Extract the [x, y] coordinate from the center of the cell holding the provided text.  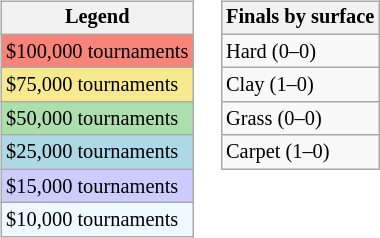
$10,000 tournaments [97, 220]
Legend [97, 18]
Hard (0–0) [300, 51]
Finals by surface [300, 18]
$15,000 tournaments [97, 186]
$25,000 tournaments [97, 152]
Clay (1–0) [300, 85]
$75,000 tournaments [97, 85]
$50,000 tournaments [97, 119]
Carpet (1–0) [300, 152]
$100,000 tournaments [97, 51]
Grass (0–0) [300, 119]
